Determine the [x, y] coordinate at the center of the cell enclosing the given text.  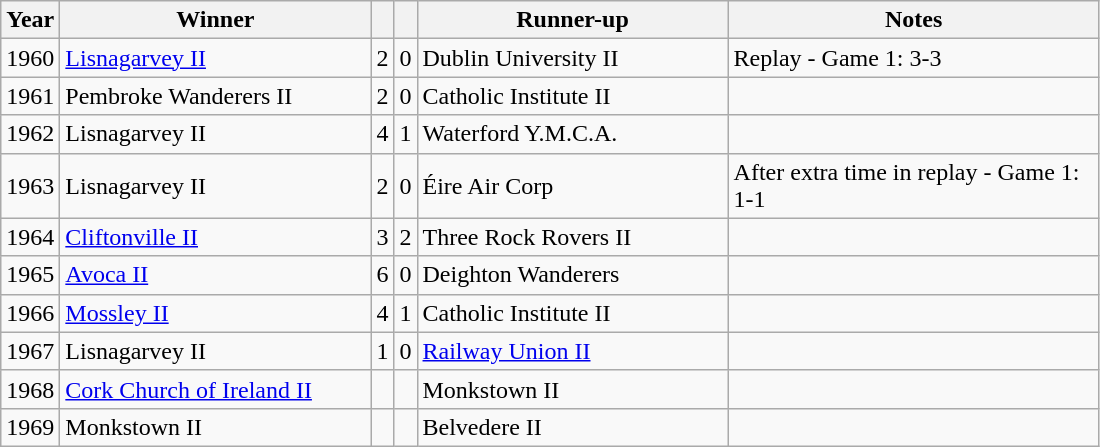
Year [30, 20]
Pembroke Wanderers II [216, 96]
Notes [914, 20]
1961 [30, 96]
3 [382, 237]
Winner [216, 20]
Mossley II [216, 313]
1969 [30, 427]
Cliftonville II [216, 237]
After extra time in replay - Game 1: 1-1 [914, 186]
Dublin University II [572, 58]
6 [382, 275]
Three Rock Rovers II [572, 237]
1965 [30, 275]
1962 [30, 134]
1967 [30, 351]
Waterford Y.M.C.A. [572, 134]
Deighton Wanderers [572, 275]
Railway Union II [572, 351]
1968 [30, 389]
Avoca II [216, 275]
Belvedere II [572, 427]
1966 [30, 313]
1963 [30, 186]
1964 [30, 237]
Cork Church of Ireland II [216, 389]
Replay - Game 1: 3-3 [914, 58]
Éire Air Corp [572, 186]
Runner-up [572, 20]
1960 [30, 58]
